Provide the [x, y] coordinate of the cell's center where the given text is located.  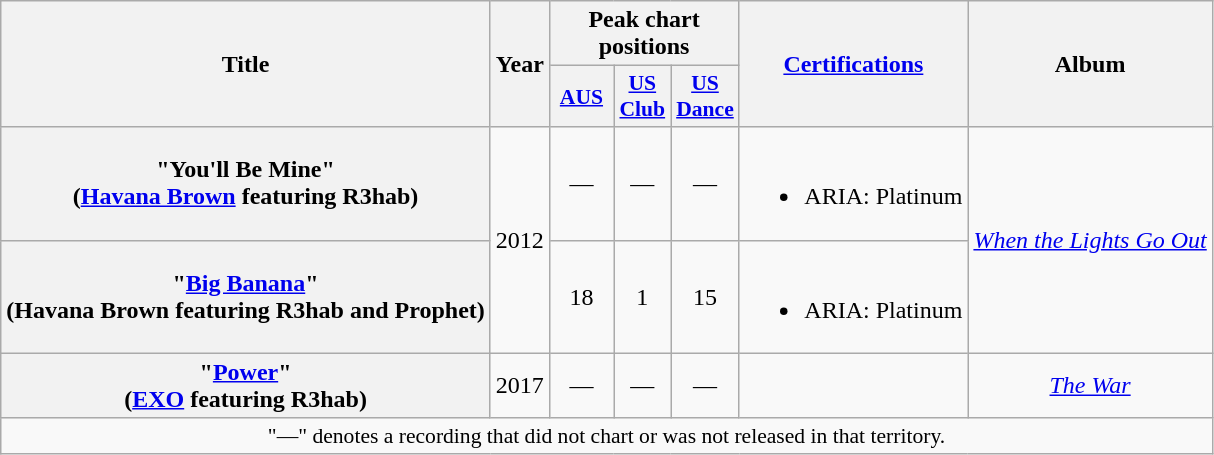
Certifications [854, 64]
"—" denotes a recording that did not chart or was not released in that territory. [607, 436]
2017 [520, 386]
USDance [705, 96]
Album [1090, 64]
Year [520, 64]
The War [1090, 386]
USClub [643, 96]
2012 [520, 240]
1 [643, 296]
15 [705, 296]
18 [581, 296]
Title [246, 64]
"You'll Be Mine"(Havana Brown featuring R3hab) [246, 184]
"Power" (EXO featuring R3hab) [246, 386]
Peak chart positions [644, 34]
When the Lights Go Out [1090, 240]
"Big Banana" (Havana Brown featuring R3hab and Prophet) [246, 296]
AUS [581, 96]
